Locate the cell with the specified text and output its [X, Y] center coordinate. 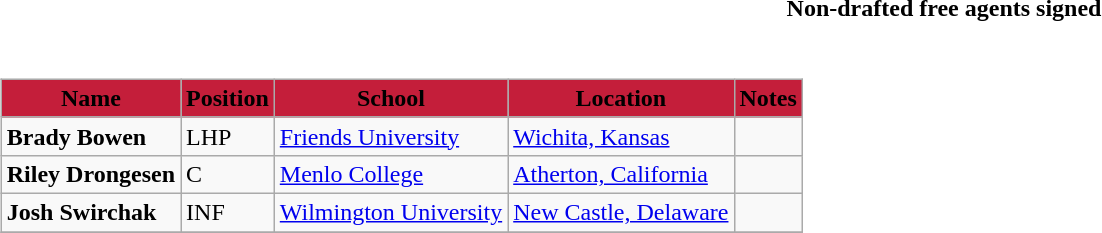
Wichita, Kansas [621, 136]
INF [228, 212]
Position [228, 98]
Atherton, California [621, 174]
Location [621, 98]
Menlo College [390, 174]
Brady Bowen [90, 136]
Friends University [390, 136]
Josh Swirchak [90, 212]
Riley Drongesen [90, 174]
Name [90, 98]
Wilmington University [390, 212]
School [390, 98]
C [228, 174]
Notes [768, 98]
LHP [228, 136]
New Castle, Delaware [621, 212]
